Determine the [x, y] coordinate at the center of the cell enclosing the given text.  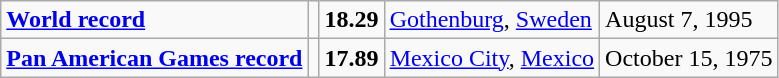
Mexico City, Mexico [492, 58]
Pan American Games record [154, 58]
18.29 [352, 20]
August 7, 1995 [689, 20]
17.89 [352, 58]
October 15, 1975 [689, 58]
World record [154, 20]
Gothenburg, Sweden [492, 20]
